Detect which cell encompasses the target text, then output its (x, y) center coordinate. 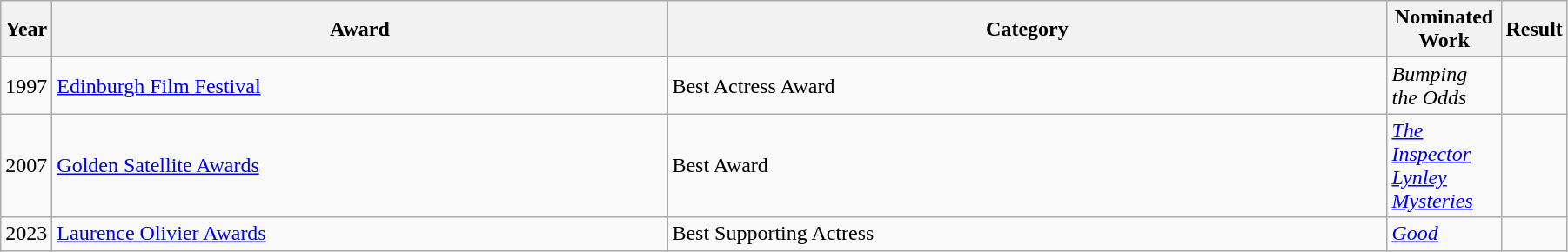
2007 (26, 165)
Award (360, 30)
Best Actress Award (1027, 85)
Best Supporting Actress (1027, 234)
Golden Satellite Awards (360, 165)
Result (1534, 30)
Best Award (1027, 165)
Bumping the Odds (1444, 85)
The Inspector Lynley Mysteries (1444, 165)
Good (1444, 234)
2023 (26, 234)
Category (1027, 30)
Nominated Work (1444, 30)
Edinburgh Film Festival (360, 85)
Laurence Olivier Awards (360, 234)
1997 (26, 85)
Year (26, 30)
